Return [X, Y] of the center of cell containing provided text 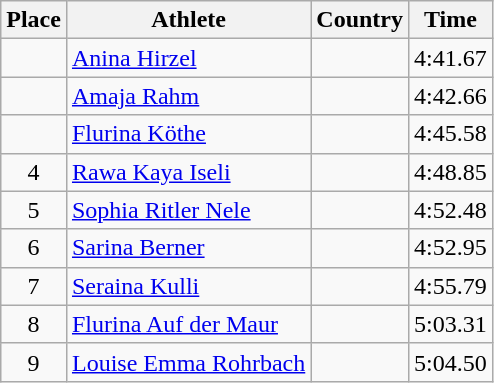
Time [451, 20]
Seraina Kulli [188, 286]
9 [34, 362]
8 [34, 324]
5:03.31 [451, 324]
4:52.95 [451, 248]
Flurina Köthe [188, 134]
4:55.79 [451, 286]
Athlete [188, 20]
6 [34, 248]
4:48.85 [451, 172]
4:42.66 [451, 96]
7 [34, 286]
Country [360, 20]
4:45.58 [451, 134]
Flurina Auf der Maur [188, 324]
5:04.50 [451, 362]
Amaja Rahm [188, 96]
Sarina Berner [188, 248]
Anina Hirzel [188, 58]
Louise Emma Rohrbach [188, 362]
4:41.67 [451, 58]
Rawa Kaya Iseli [188, 172]
Place [34, 20]
Sophia Ritler Nele [188, 210]
4 [34, 172]
4:52.48 [451, 210]
5 [34, 210]
